Find where the given text appears and provide that cell's center as (x, y) coordinate. 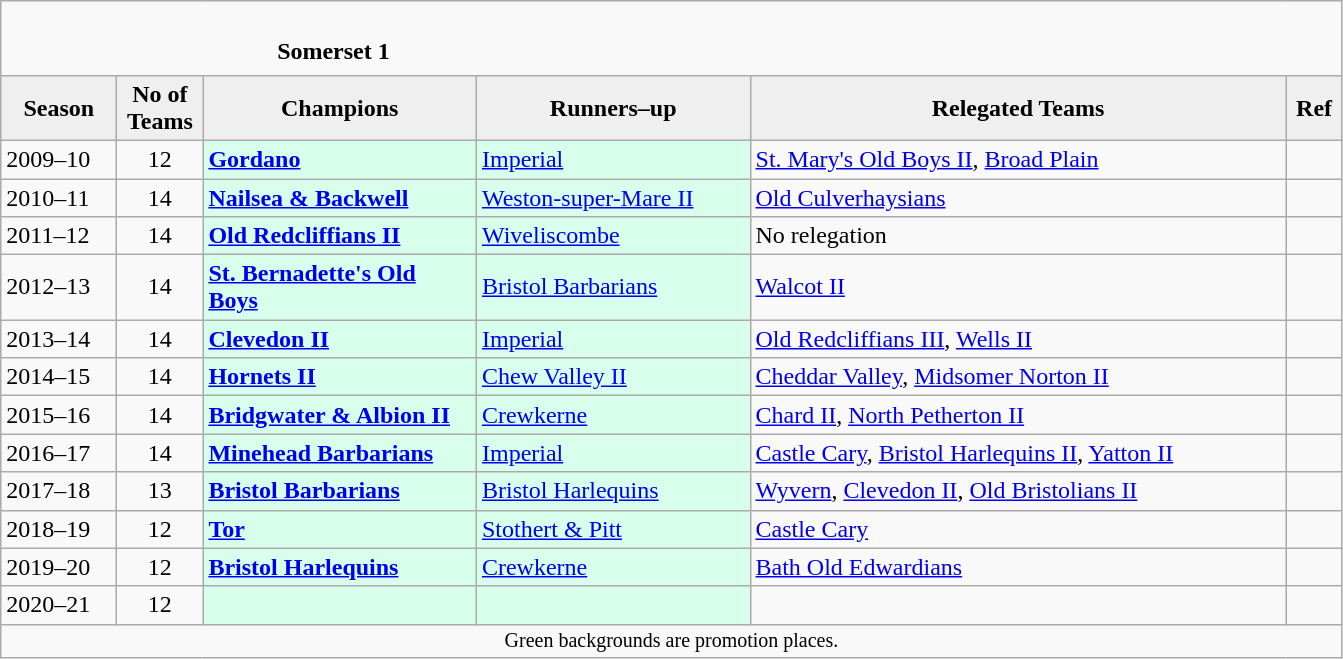
Castle Cary, Bristol Harlequins II, Yatton II (1018, 453)
Bath Old Edwardians (1018, 567)
2017–18 (59, 491)
Weston-super-Mare II (613, 197)
Stothert & Pitt (613, 529)
2020–21 (59, 605)
Runners–up (613, 108)
13 (160, 491)
Green backgrounds are promotion places. (672, 640)
Gordano (340, 159)
Nailsea & Backwell (340, 197)
No of Teams (160, 108)
Chew Valley II (613, 377)
Wyvern, Clevedon II, Old Bristolians II (1018, 491)
Bridgwater & Albion II (340, 415)
Castle Cary (1018, 529)
2011–12 (59, 236)
Old Redcliffians III, Wells II (1018, 339)
Walcot II (1018, 288)
Clevedon II (340, 339)
2014–15 (59, 377)
Wiveliscombe (613, 236)
Tor (340, 529)
Old Redcliffians II (340, 236)
2012–13 (59, 288)
Chard II, North Petherton II (1018, 415)
2009–10 (59, 159)
No relegation (1018, 236)
Old Culverhaysians (1018, 197)
2019–20 (59, 567)
Season (59, 108)
2016–17 (59, 453)
2015–16 (59, 415)
Minehead Barbarians (340, 453)
St. Bernadette's Old Boys (340, 288)
Relegated Teams (1018, 108)
Ref (1314, 108)
Cheddar Valley, Midsomer Norton II (1018, 377)
St. Mary's Old Boys II, Broad Plain (1018, 159)
2010–11 (59, 197)
2018–19 (59, 529)
Champions (340, 108)
Hornets II (340, 377)
2013–14 (59, 339)
